Return the [x, y] coordinate for the center point of the cell that contains the specified text.  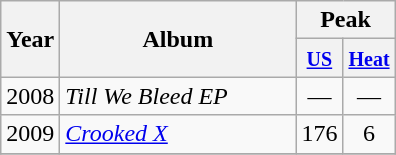
Album [178, 39]
176 [320, 134]
2009 [30, 134]
Till We Bleed EP [178, 96]
US [320, 58]
Peak [346, 20]
Heat [369, 58]
6 [369, 134]
Crooked X [178, 134]
2008 [30, 96]
Year [30, 39]
